Search for the cell housing the specified text and yield its [x, y] center coordinate. 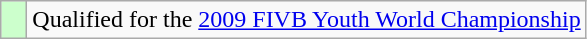
Qualified for the 2009 FIVB Youth World Championship [306, 20]
